Provide the [x, y] coordinate of the cell's center where the given text is located.  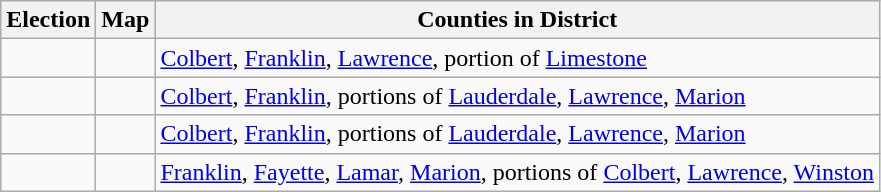
Map [126, 20]
Counties in District [518, 20]
Colbert, Franklin, Lawrence, portion of Limestone [518, 58]
Election [48, 20]
Franklin, Fayette, Lamar, Marion, portions of Colbert, Lawrence, Winston [518, 172]
